Scan for the cell matching the given text and deliver its (x, y) coordinate at center. 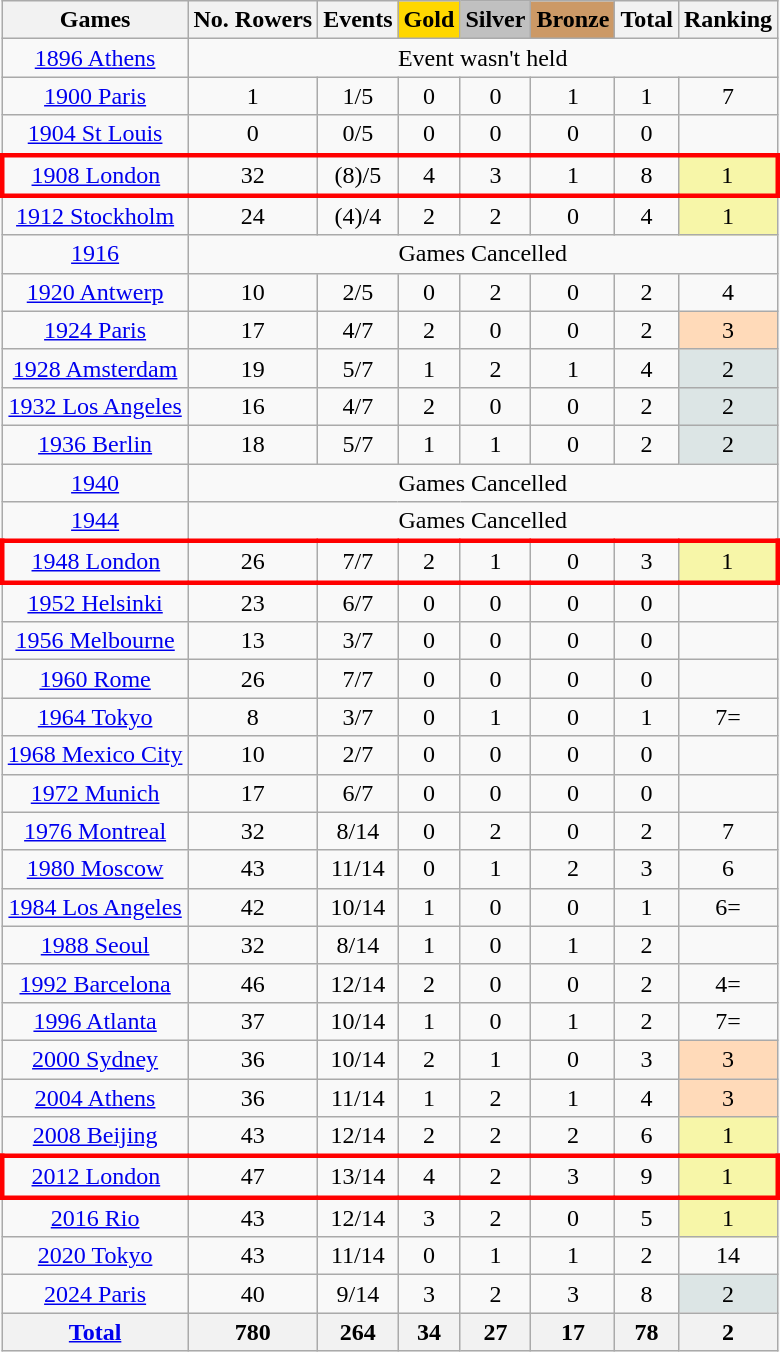
1908 London (95, 174)
46 (253, 983)
2/5 (358, 292)
9 (647, 1176)
1948 London (95, 562)
2016 Rio (95, 1217)
1916 (95, 254)
4= (728, 983)
1956 Melbourne (95, 641)
6= (728, 907)
23 (253, 602)
(4)/4 (358, 216)
Gold (429, 20)
19 (253, 368)
1996 Atlanta (95, 1021)
2000 Sydney (95, 1059)
2024 Paris (95, 1294)
1932 Los Angeles (95, 406)
1924 Paris (95, 330)
2/7 (358, 755)
5 (647, 1217)
1940 (95, 483)
42 (253, 907)
1968 Mexico City (95, 755)
1912 Stockholm (95, 216)
24 (253, 216)
13 (253, 641)
Event wasn't held (483, 58)
Bronze (573, 20)
1952 Helsinki (95, 602)
78 (647, 1332)
1964 Tokyo (95, 717)
1928 Amsterdam (95, 368)
40 (253, 1294)
1960 Rome (95, 679)
2020 Tokyo (95, 1256)
14 (728, 1256)
Silver (496, 20)
1972 Munich (95, 793)
16 (253, 406)
1992 Barcelona (95, 983)
(8)/5 (358, 174)
37 (253, 1021)
264 (358, 1332)
27 (496, 1332)
2004 Athens (95, 1097)
1896 Athens (95, 58)
18 (253, 444)
1988 Seoul (95, 945)
13/14 (358, 1176)
1976 Montreal (95, 831)
780 (253, 1332)
1920 Antwerp (95, 292)
Ranking (728, 20)
Games (95, 20)
1936 Berlin (95, 444)
34 (429, 1332)
1984 Los Angeles (95, 907)
1944 (95, 522)
1980 Moscow (95, 869)
1900 Paris (95, 96)
2008 Beijing (95, 1137)
Events (358, 20)
2012 London (95, 1176)
1/5 (358, 96)
No. Rowers (253, 20)
9/14 (358, 1294)
0/5 (358, 135)
47 (253, 1176)
1904 St Louis (95, 135)
